Output the [X, Y] coordinate of the center of the cell containing the given text.  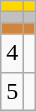
4 [12, 53]
5 [12, 91]
